Locate the cell with the specified text and output its (x, y) center coordinate. 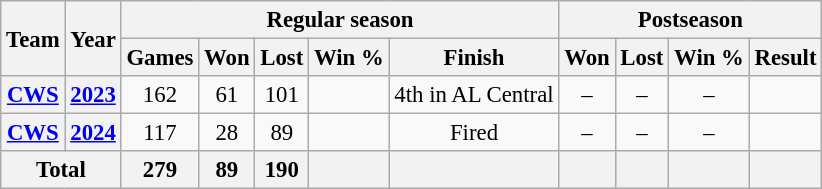
Games (160, 58)
101 (282, 95)
Fired (474, 133)
Postseason (690, 20)
61 (227, 95)
Finish (474, 58)
28 (227, 133)
Total (61, 170)
2023 (93, 95)
Result (786, 58)
117 (160, 133)
4th in AL Central (474, 95)
2024 (93, 133)
Regular season (340, 20)
162 (160, 95)
Team (33, 38)
Year (93, 38)
190 (282, 170)
279 (160, 170)
